Scan for the cell matching the given text and deliver its [x, y] coordinate at center. 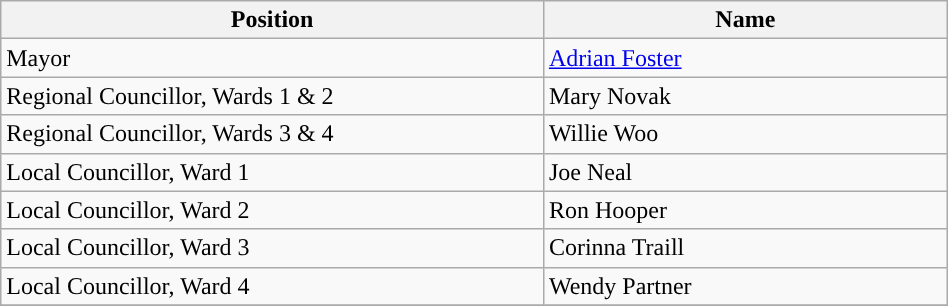
Local Councillor, Ward 2 [272, 210]
Local Councillor, Ward 1 [272, 172]
Local Councillor, Ward 3 [272, 248]
Mayor [272, 58]
Regional Councillor, Wards 1 & 2 [272, 96]
Mary Novak [745, 96]
Name [745, 20]
Position [272, 20]
Ron Hooper [745, 210]
Willie Woo [745, 134]
Joe Neal [745, 172]
Corinna Traill [745, 248]
Local Councillor, Ward 4 [272, 286]
Wendy Partner [745, 286]
Adrian Foster [745, 58]
Regional Councillor, Wards 3 & 4 [272, 134]
